Output the [x, y] coordinate of the center of the cell containing the given text.  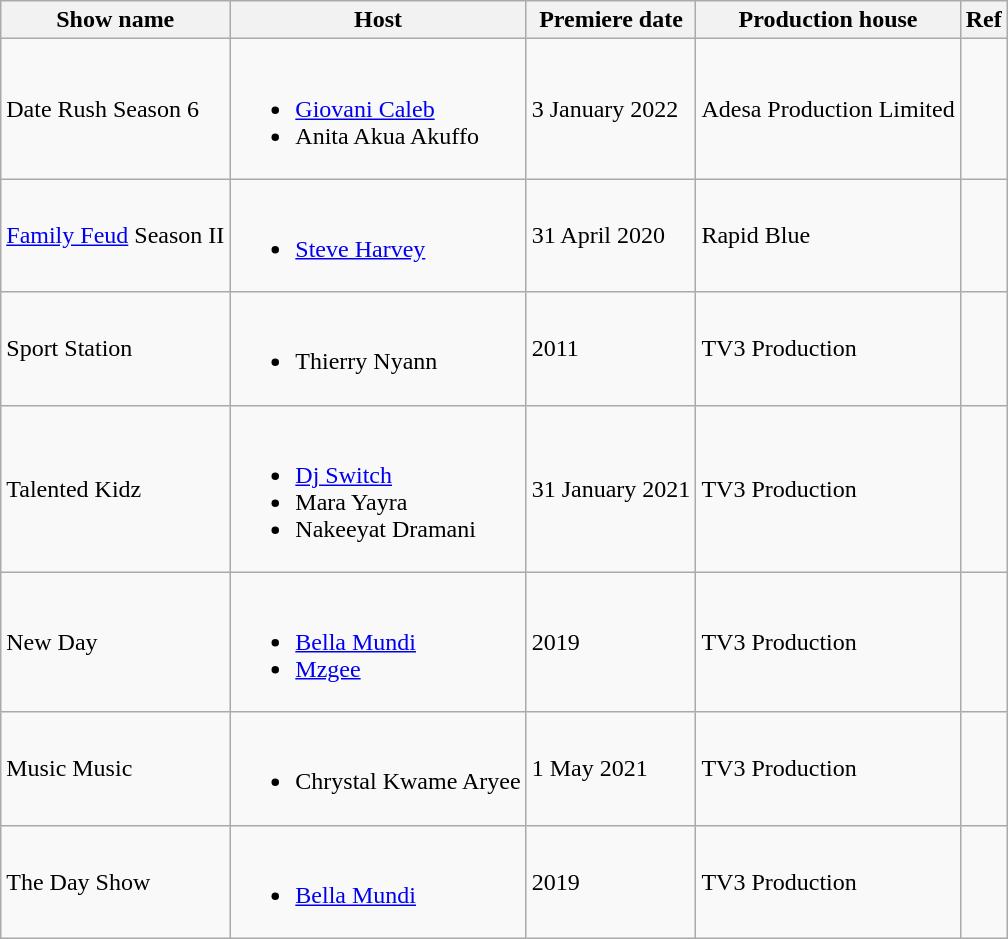
Dj SwitchMara YayraNakeeyat Dramani [378, 488]
Giovani CalebAnita Akua Akuffo [378, 109]
Ref [984, 20]
Bella Mundi [378, 882]
31 April 2020 [611, 236]
Host [378, 20]
Production house [828, 20]
Sport Station [116, 348]
The Day Show [116, 882]
Bella MundiMzgee [378, 642]
Premiere date [611, 20]
Steve Harvey [378, 236]
Adesa Production Limited [828, 109]
31 January 2021 [611, 488]
Talented Kidz [116, 488]
Family Feud Season II [116, 236]
3 January 2022 [611, 109]
1 May 2021 [611, 768]
Chrystal Kwame Aryee [378, 768]
New Day [116, 642]
Date Rush Season 6 [116, 109]
Music Music [116, 768]
Show name [116, 20]
Thierry Nyann [378, 348]
Rapid Blue [828, 236]
2011 [611, 348]
